Return the (X, Y) coordinate for the center point of the cell that contains the specified text.  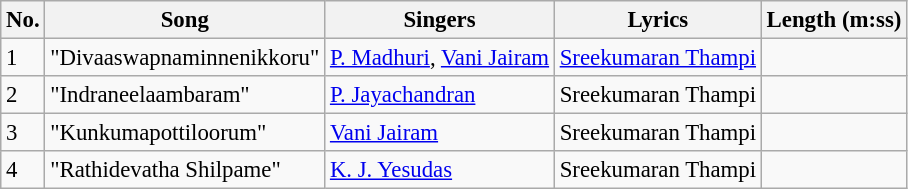
Length (m:ss) (834, 20)
P. Jayachandran (440, 95)
"Indraneelaambaram" (185, 95)
Song (185, 20)
No. (23, 20)
"Rathidevatha Shilpame" (185, 170)
Lyrics (658, 20)
Vani Jairam (440, 133)
2 (23, 95)
"Kunkumapottiloorum" (185, 133)
P. Madhuri, Vani Jairam (440, 58)
3 (23, 133)
K. J. Yesudas (440, 170)
Singers (440, 20)
1 (23, 58)
"Divaaswapnaminnenikkoru" (185, 58)
4 (23, 170)
